Scan for the cell matching the given text and deliver its (x, y) coordinate at center. 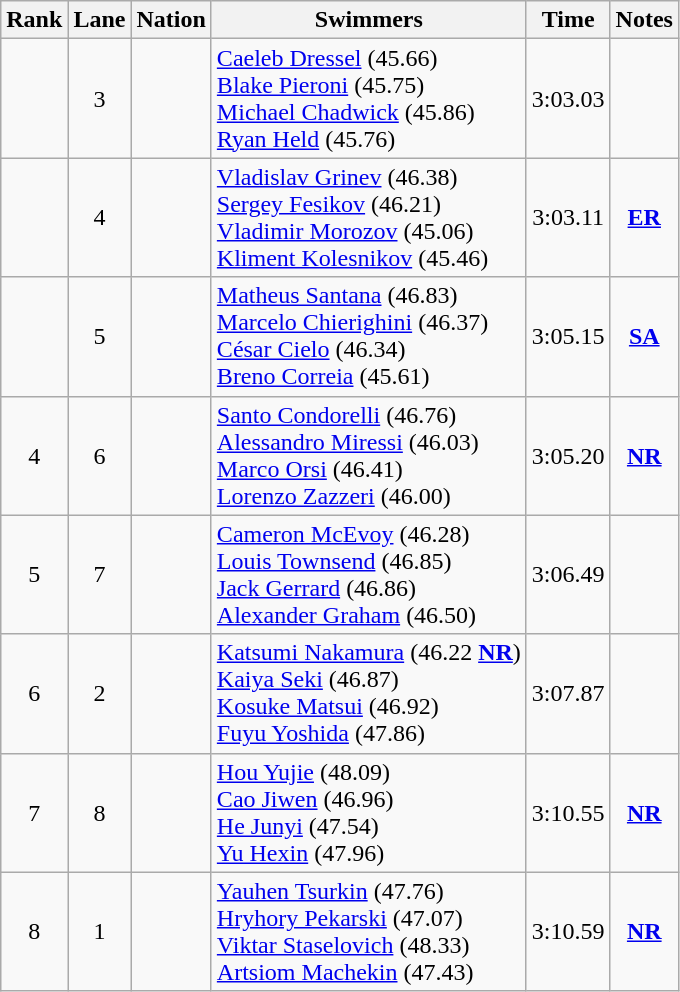
Cameron McEvoy (46.28)Louis Townsend (46.85)Jack Gerrard (46.86)Alexander Graham (46.50) (368, 574)
Hou Yujie (48.09)Cao Jiwen (46.96)He Junyi (47.54)Yu Hexin (47.96) (368, 812)
3:03.11 (568, 218)
Rank (34, 20)
Caeleb Dressel (45.66)Blake Pieroni (45.75)Michael Chadwick (45.86)Ryan Held (45.76) (368, 98)
SA (644, 336)
3 (100, 98)
Yauhen Tsurkin (47.76)Hryhory Pekarski (47.07)Viktar Staselovich (48.33)Artsiom Machekin (47.43) (368, 932)
3:10.59 (568, 932)
Swimmers (368, 20)
3:05.15 (568, 336)
3:07.87 (568, 694)
3:05.20 (568, 456)
3:06.49 (568, 574)
Notes (644, 20)
3:10.55 (568, 812)
3:03.03 (568, 98)
Vladislav Grinev (46.38)Sergey Fesikov (46.21)Vladimir Morozov (45.06)Kliment Kolesnikov (45.46) (368, 218)
Katsumi Nakamura (46.22 NR)Kaiya Seki (46.87)Kosuke Matsui (46.92)Fuyu Yoshida (47.86) (368, 694)
Lane (100, 20)
1 (100, 932)
2 (100, 694)
ER (644, 218)
Santo Condorelli (46.76)Alessandro Miressi (46.03)Marco Orsi (46.41)Lorenzo Zazzeri (46.00) (368, 456)
Time (568, 20)
Nation (171, 20)
Matheus Santana (46.83)Marcelo Chierighini (46.37)César Cielo (46.34)Breno Correia (45.61) (368, 336)
